Output the (x, y) coordinate of the center of the cell containing the given text.  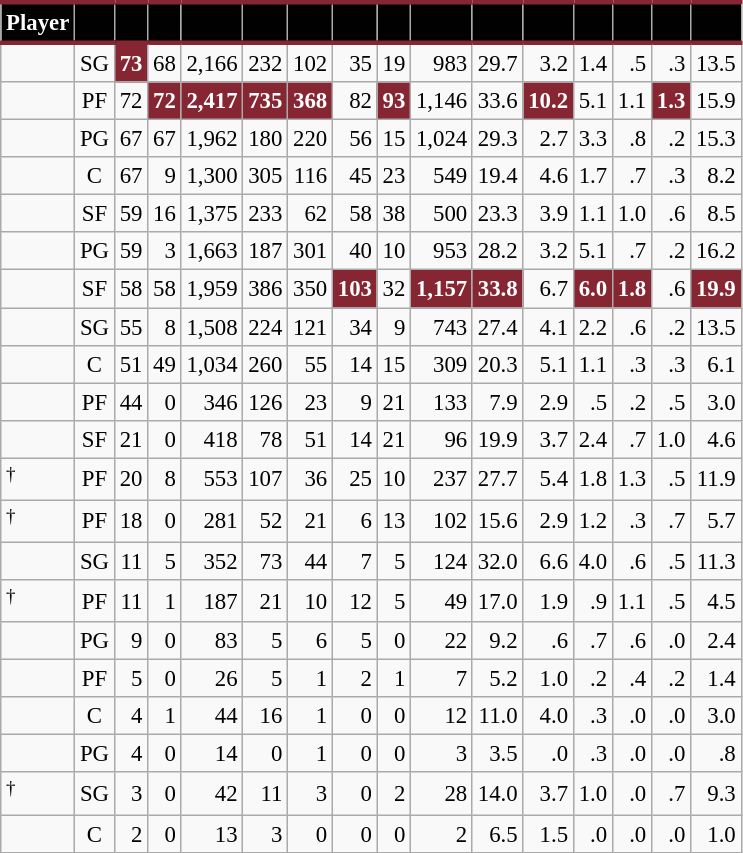
6.0 (592, 289)
743 (442, 327)
36 (310, 479)
11.3 (716, 561)
237 (442, 479)
93 (394, 101)
16.2 (716, 251)
27.4 (497, 327)
15.6 (497, 521)
116 (310, 176)
14.0 (497, 794)
9.2 (497, 641)
346 (212, 402)
62 (310, 214)
45 (354, 176)
121 (310, 327)
83 (212, 641)
40 (354, 251)
32 (394, 289)
305 (266, 176)
20.3 (497, 364)
25 (354, 479)
27.7 (497, 479)
32.0 (497, 561)
20 (130, 479)
180 (266, 139)
52 (266, 521)
553 (212, 479)
1,034 (212, 364)
6.1 (716, 364)
.4 (632, 679)
.9 (592, 601)
1,508 (212, 327)
2,166 (212, 62)
1,375 (212, 214)
19.4 (497, 176)
124 (442, 561)
549 (442, 176)
1.2 (592, 521)
126 (266, 402)
68 (164, 62)
29.7 (497, 62)
3.9 (548, 214)
1,157 (442, 289)
3.3 (592, 139)
953 (442, 251)
5.4 (548, 479)
1,959 (212, 289)
6.6 (548, 561)
220 (310, 139)
6.5 (497, 834)
1.7 (592, 176)
103 (354, 289)
1,146 (442, 101)
28 (442, 794)
233 (266, 214)
23.3 (497, 214)
1,663 (212, 251)
5.7 (716, 521)
352 (212, 561)
4.5 (716, 601)
28.2 (497, 251)
35 (354, 62)
15.3 (716, 139)
301 (310, 251)
368 (310, 101)
18 (130, 521)
33.6 (497, 101)
29.3 (497, 139)
5.2 (497, 679)
418 (212, 439)
22 (442, 641)
107 (266, 479)
10.2 (548, 101)
1,962 (212, 139)
34 (354, 327)
350 (310, 289)
7.9 (497, 402)
735 (266, 101)
38 (394, 214)
33.8 (497, 289)
281 (212, 521)
224 (266, 327)
2,417 (212, 101)
56 (354, 139)
309 (442, 364)
232 (266, 62)
96 (442, 439)
1.9 (548, 601)
9.3 (716, 794)
19 (394, 62)
42 (212, 794)
15.9 (716, 101)
4.1 (548, 327)
1.5 (548, 834)
Player (38, 22)
2.7 (548, 139)
8.2 (716, 176)
82 (354, 101)
78 (266, 439)
6.7 (548, 289)
2.2 (592, 327)
8.5 (716, 214)
26 (212, 679)
386 (266, 289)
133 (442, 402)
1,024 (442, 139)
11.0 (497, 716)
260 (266, 364)
3.5 (497, 754)
500 (442, 214)
983 (442, 62)
1,300 (212, 176)
17.0 (497, 601)
11.9 (716, 479)
